Scan for the cell matching the given text and deliver its [x, y] coordinate at center. 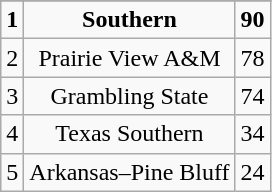
Grambling State [130, 96]
78 [252, 58]
5 [12, 172]
Arkansas–Pine Bluff [130, 172]
34 [252, 134]
90 [252, 20]
Southern [130, 20]
Texas Southern [130, 134]
4 [12, 134]
2 [12, 58]
Prairie View A&M [130, 58]
1 [12, 20]
74 [252, 96]
3 [12, 96]
24 [252, 172]
